Detect which cell encompasses the target text, then output its [X, Y] center coordinate. 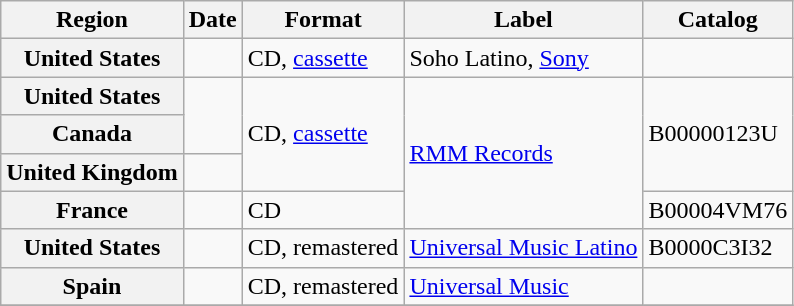
CD [323, 210]
RMM Records [524, 153]
Catalog [718, 20]
B00004VM76 [718, 210]
Region [92, 20]
B0000C3I32 [718, 248]
Spain [92, 286]
Universal Music Latino [524, 248]
Canada [92, 134]
Universal Music [524, 286]
Format [323, 20]
Label [524, 20]
France [92, 210]
B00000123U [718, 134]
Date [212, 20]
United Kingdom [92, 172]
Soho Latino, Sony [524, 58]
